Pinpoint the cell where the given text exists, returning its [X, Y] midpoint coordinate. 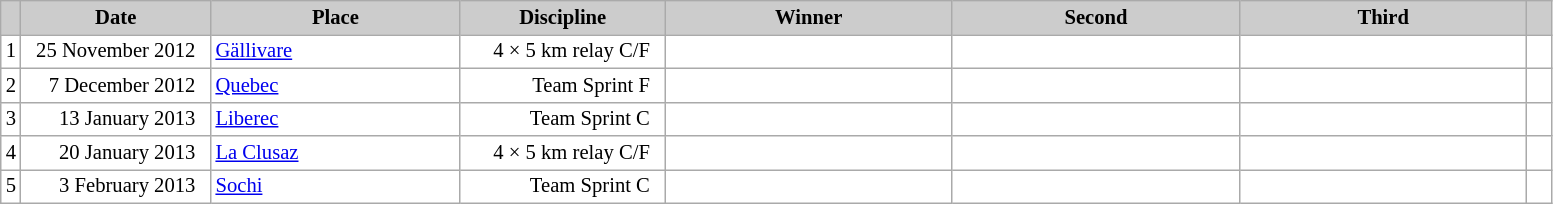
13 January 2013 [116, 119]
4 [11, 153]
Winner [808, 17]
20 January 2013 [116, 153]
3 [11, 119]
Gällivare [336, 51]
Third [1384, 17]
Discipline [562, 17]
La Clusaz [336, 153]
7 December 2012 [116, 85]
Second [1096, 17]
Date [116, 17]
2 [11, 85]
Liberec [336, 119]
Team Sprint F [562, 85]
5 [11, 186]
25 November 2012 [116, 51]
1 [11, 51]
3 February 2013 [116, 186]
Quebec [336, 85]
Sochi [336, 186]
Place [336, 17]
